Return (x, y) of the center of cell containing provided text 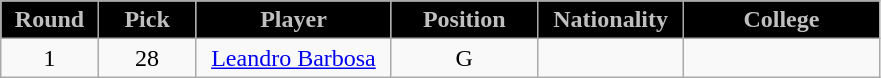
28 (147, 58)
Player (294, 20)
College (782, 20)
Leandro Barbosa (294, 58)
Round (50, 20)
G (464, 58)
Nationality (610, 20)
Position (464, 20)
1 (50, 58)
Pick (147, 20)
